Find where the given text appears and provide that cell's center as [X, Y] coordinate. 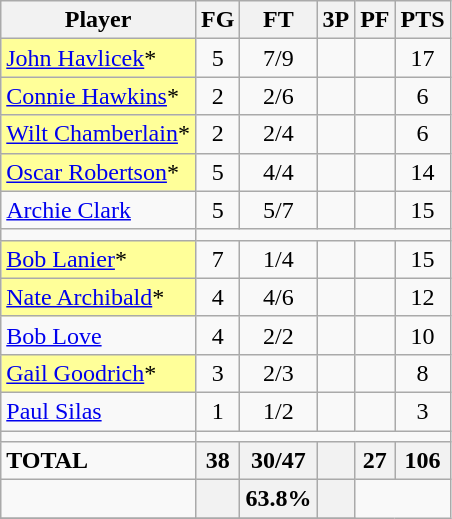
5/7 [278, 210]
63.8% [278, 499]
Paul Silas [98, 411]
Gail Goodrich* [98, 373]
John Havlicek* [98, 58]
2/6 [278, 96]
2/3 [278, 373]
Bob Love [98, 335]
3P [336, 20]
27 [375, 461]
8 [422, 373]
FT [278, 20]
38 [217, 461]
1 [217, 411]
12 [422, 297]
Nate Archibald* [98, 297]
1/2 [278, 411]
FG [217, 20]
1/4 [278, 259]
2/4 [278, 134]
Archie Clark [98, 210]
PF [375, 20]
106 [422, 461]
10 [422, 335]
7/9 [278, 58]
2/2 [278, 335]
TOTAL [98, 461]
PTS [422, 20]
7 [217, 259]
Player [98, 20]
14 [422, 172]
4/4 [278, 172]
4/6 [278, 297]
Bob Lanier* [98, 259]
17 [422, 58]
Wilt Chamberlain* [98, 134]
30/47 [278, 461]
Oscar Robertson* [98, 172]
Connie Hawkins* [98, 96]
